Provide the (x, y) coordinate of the cell's center where the given text is located.  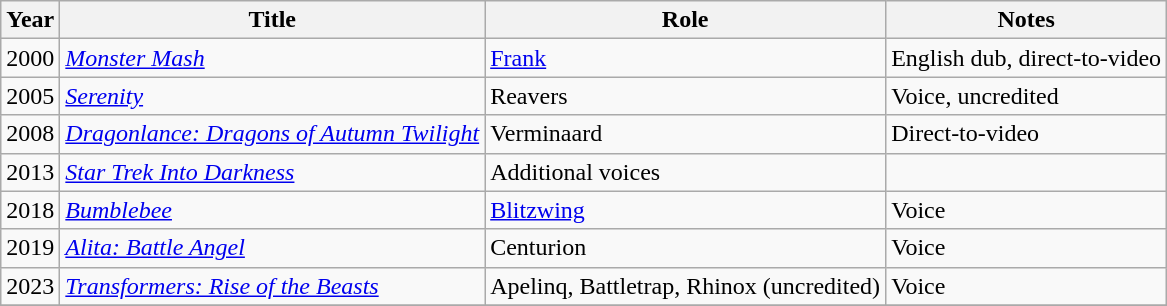
Title (272, 20)
Dragonlance: Dragons of Autumn Twilight (272, 134)
Alita: Battle Angel (272, 248)
Bumblebee (272, 210)
2005 (30, 96)
Monster Mash (272, 58)
Direct-to-video (1026, 134)
Additional voices (686, 172)
Verminaard (686, 134)
Serenity (272, 96)
Year (30, 20)
English dub, direct-to-video (1026, 58)
Apelinq, Battletrap, Rhinox (uncredited) (686, 286)
Blitzwing (686, 210)
2013 (30, 172)
Voice, uncredited (1026, 96)
Star Trek Into Darkness (272, 172)
2019 (30, 248)
Notes (1026, 20)
Frank (686, 58)
2008 (30, 134)
Reavers (686, 96)
Centurion (686, 248)
2023 (30, 286)
Role (686, 20)
Transformers: Rise of the Beasts (272, 286)
2000 (30, 58)
2018 (30, 210)
